Pinpoint the cell where the given text exists, returning its [X, Y] midpoint coordinate. 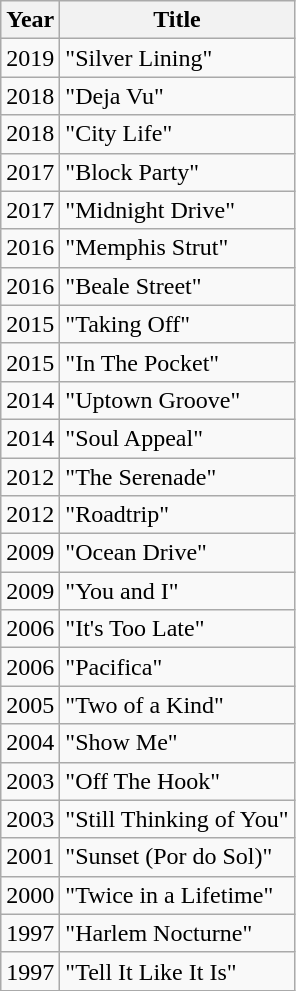
2000 [30, 895]
"Block Party" [177, 172]
2019 [30, 58]
2001 [30, 857]
"Two of a Kind" [177, 705]
"Twice in a Lifetime" [177, 895]
"You and I" [177, 591]
2004 [30, 743]
"Roadtrip" [177, 515]
"Off The Hook" [177, 781]
"City Life" [177, 134]
"Pacifica" [177, 667]
"Show Me" [177, 743]
"The Serenade" [177, 477]
"Deja Vu" [177, 96]
"Soul Appeal" [177, 438]
"Still Thinking of You" [177, 819]
"Midnight Drive" [177, 210]
"Beale Street" [177, 286]
"Taking Off" [177, 324]
"Ocean Drive" [177, 553]
2005 [30, 705]
Year [30, 20]
Title [177, 20]
"Harlem Nocturne" [177, 933]
"Sunset (Por do Sol)" [177, 857]
"In The Pocket" [177, 362]
"Uptown Groove" [177, 400]
"Tell It Like It Is" [177, 971]
"Memphis Strut" [177, 248]
"Silver Lining" [177, 58]
"It's Too Late" [177, 629]
